Pinpoint the cell where the given text exists, returning its (x, y) midpoint coordinate. 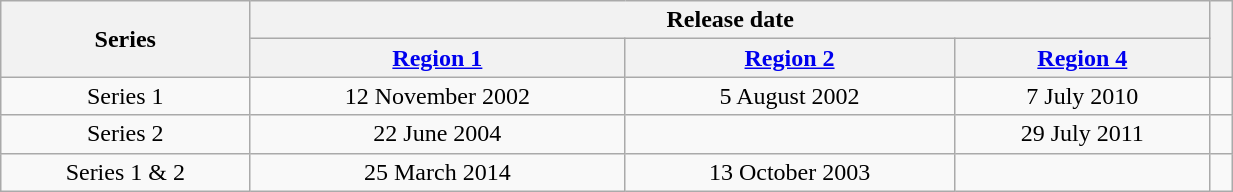
7 July 2010 (1082, 96)
25 March 2014 (438, 172)
22 June 2004 (438, 134)
Series 2 (126, 134)
12 November 2002 (438, 96)
13 October 2003 (790, 172)
5 August 2002 (790, 96)
Series 1 (126, 96)
Series (126, 39)
Release date (730, 20)
Region 1 (438, 58)
Series 1 & 2 (126, 172)
Region 4 (1082, 58)
29 July 2011 (1082, 134)
Region 2 (790, 58)
